Return the (X, Y) coordinate for the center point of the cell that contains the specified text.  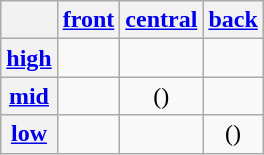
front (88, 20)
low (29, 134)
central (162, 20)
high (29, 58)
back (233, 20)
mid (29, 96)
